Provide the (x, y) coordinate of the cell's center where the given text is located.  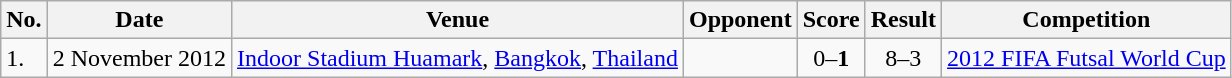
No. (24, 20)
2012 FIFA Futsal World Cup (1087, 58)
Opponent (740, 20)
8–3 (903, 58)
1. (24, 58)
Date (139, 20)
2 November 2012 (139, 58)
Indoor Stadium Huamark, Bangkok, Thailand (458, 58)
Venue (458, 20)
Score (831, 20)
0–1 (831, 58)
Result (903, 20)
Competition (1087, 20)
